Return the [X, Y] coordinate for the center point of the cell that contains the specified text.  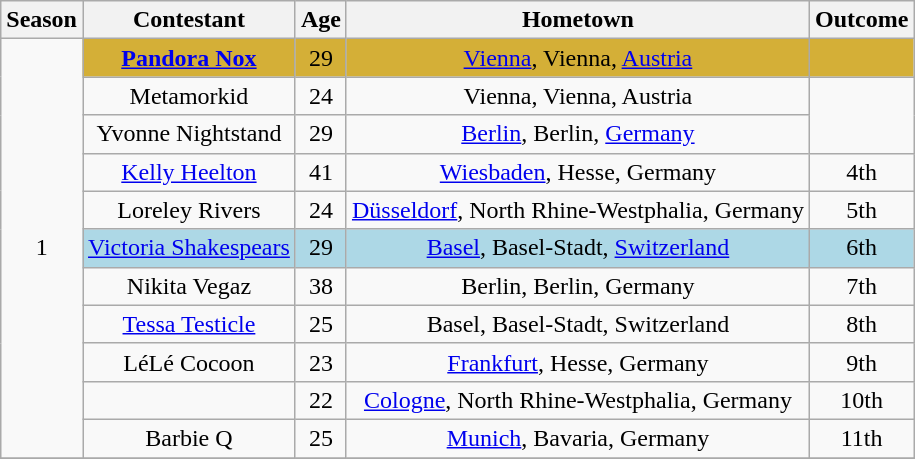
7th [861, 286]
Frankfurt, Hesse, Germany [578, 362]
Munich, Bavaria, Germany [578, 438]
5th [861, 210]
Metamorkid [188, 96]
8th [861, 324]
9th [861, 362]
22 [320, 400]
23 [320, 362]
Loreley Rivers [188, 210]
Nikita Vegaz [188, 286]
Düsseldorf, North Rhine-Westphalia, Germany [578, 210]
Wiesbaden, Hesse, Germany [578, 172]
Pandora Nox [188, 58]
Cologne, North Rhine-Westphalia, Germany [578, 400]
Tessa Testicle [188, 324]
10th [861, 400]
11th [861, 438]
Hometown [578, 20]
Yvonne Nightstand [188, 134]
Kelly Heelton [188, 172]
Age [320, 20]
Season [42, 20]
41 [320, 172]
Outcome [861, 20]
Contestant [188, 20]
6th [861, 248]
38 [320, 286]
Barbie Q [188, 438]
4th [861, 172]
Victoria Shakespears [188, 248]
1 [42, 248]
LéLé Cocoon [188, 362]
